Identify which cell holds the provided text, then report its (x, y) central coordinate. 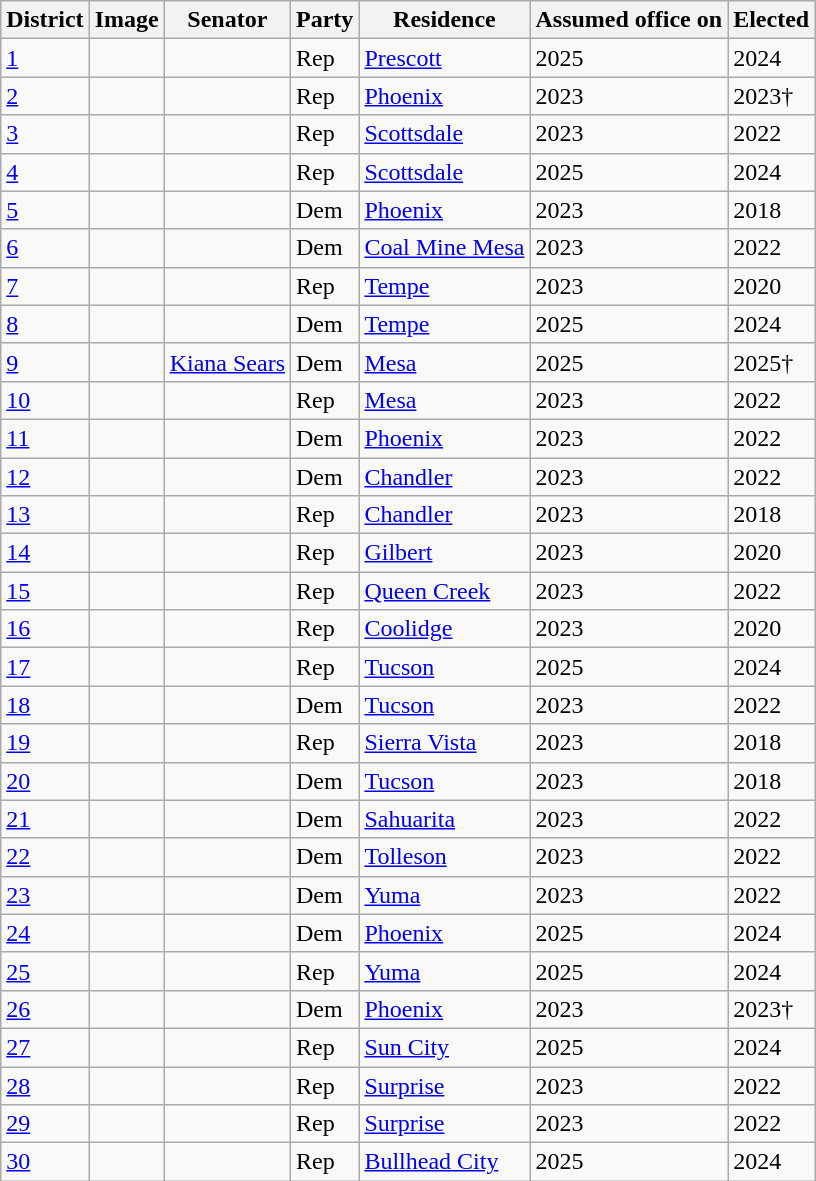
22 (45, 857)
Sierra Vista (444, 743)
26 (45, 1009)
Elected (772, 20)
30 (45, 1162)
Residence (444, 20)
Prescott (444, 58)
1 (45, 58)
7 (45, 286)
20 (45, 781)
10 (45, 400)
Kiana Sears (227, 362)
23 (45, 895)
Image (126, 20)
Coal Mine Mesa (444, 248)
17 (45, 667)
15 (45, 591)
25 (45, 971)
29 (45, 1124)
27 (45, 1047)
Gilbert (444, 553)
2025† (772, 362)
Bullhead City (444, 1162)
Tolleson (444, 857)
3 (45, 134)
14 (45, 553)
4 (45, 172)
2 (45, 96)
Sahuarita (444, 819)
11 (45, 438)
Sun City (444, 1047)
8 (45, 324)
24 (45, 933)
9 (45, 362)
5 (45, 210)
12 (45, 477)
28 (45, 1085)
Coolidge (444, 629)
19 (45, 743)
13 (45, 515)
21 (45, 819)
Party (325, 20)
16 (45, 629)
6 (45, 248)
Assumed office on (629, 20)
Queen Creek (444, 591)
District (45, 20)
Senator (227, 20)
18 (45, 705)
